Detect which cell encompasses the target text, then output its [x, y] center coordinate. 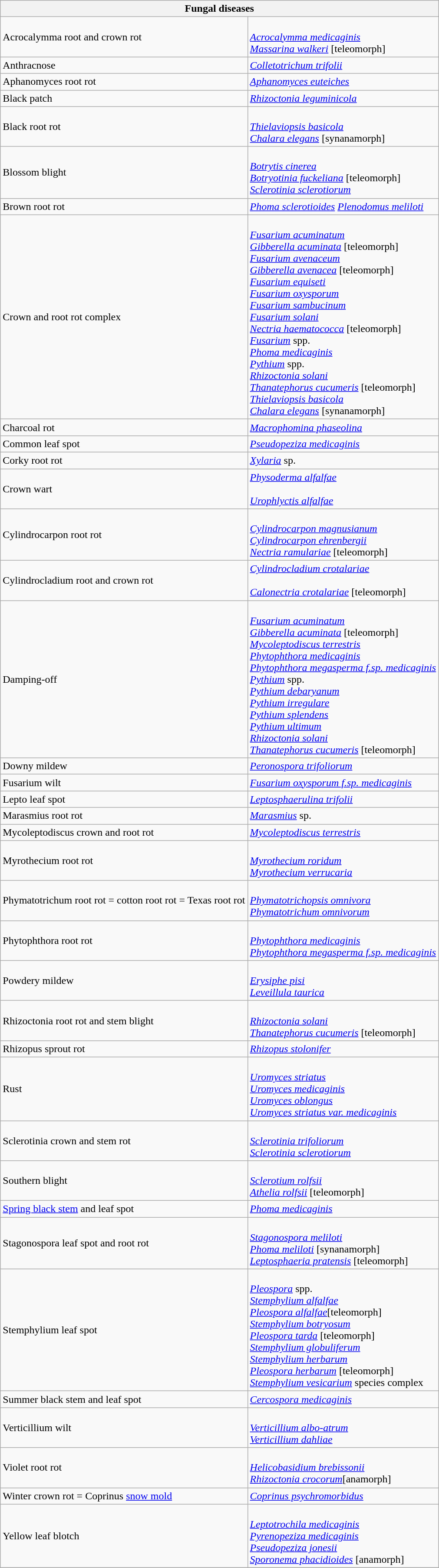
Sclerotium rolfsii Athelia rolfsii [teleomorph] [343, 1181]
Cercospora medicaginis [343, 1399]
Fungal diseases [220, 9]
Lepto leaf spot [124, 799]
Powdery mildew [124, 980]
Aphanomyces root rot [124, 82]
Acrocalymma medicaginis Massarina walkeri [teleomorph] [343, 37]
Marasmius root rot [124, 816]
Leptotrochila medicaginis Pyrenopeziza medicaginis Pseudopeziza jonesii Sporonema phacidioides [anamorph] [343, 1536]
Thielaviopsis basicola Chalara elegans [synanamorph] [343, 126]
Rhizopus stolonifer [343, 1049]
Cylindrocladium root and crown rot [124, 581]
Phytophthora root rot [124, 940]
Myrothecium root rot [124, 860]
Yellow leaf blotch [124, 1536]
Corky root rot [124, 460]
Helicobasidium brebissonii Rhizoctonia crocorum[anamorph] [343, 1468]
Uromyces striatus Uromyces medicaginis Uromyces oblongus Uromyces striatus var. medicaginis [343, 1089]
Physoderma alfalfae Urophlyctis alfalfae [343, 488]
Crown and root rot complex [124, 317]
Rust [124, 1089]
Myrothecium roridum Myrothecium verrucaria [343, 860]
Xylaria sp. [343, 460]
Phoma sclerotioides Plenodomus meliloti [343, 206]
Downy mildew [124, 766]
Charcoal rot [124, 427]
Mycoleptodiscus crown and root rot [124, 832]
Brown root rot [124, 206]
Coprinus psychromorbidus [343, 1496]
Blossom blight [124, 172]
Aphanomyces euteiches [343, 82]
Phoma medicaginis [343, 1209]
Fusarium oxysporum f.sp. medicaginis [343, 783]
Acrocalymma root and crown rot [124, 37]
Summer black stem and leaf spot [124, 1399]
Rhizoctonia leguminicola [343, 98]
Cylindrocarpon root rot [124, 535]
Marasmius sp. [343, 816]
Damping-off [124, 679]
Cylindrocladium crotalariaeCalonectria crotalariae [teleomorph] [343, 581]
Fusarium wilt [124, 783]
Pseudopeziza medicaginis [343, 444]
Sclerotinia crown and stem rot [124, 1140]
Colletotrichum trifolii [343, 65]
Black root rot [124, 126]
Rhizopus sprout rot [124, 1049]
Stagonospora meliloti Phoma meliloti [synanamorph] Leptosphaeria pratensis [teleomorph] [343, 1243]
Macrophomina phaseolina [343, 427]
Phymatotrichopsis omnivora Phymatotrichum omnivorum [343, 900]
Botrytis cinerea Botryotinia fuckeliana [teleomorph] Sclerotinia sclerotiorum [343, 172]
Erysiphe pisi Leveillula taurica [343, 980]
Stagonospora leaf spot and root rot [124, 1243]
Verticillium albo-atrum Verticillium dahliae [343, 1428]
Black patch [124, 98]
Phytophthora medicaginis Phytophthora megasperma f.sp. medicaginis [343, 940]
Peronospora trifoliorum [343, 766]
Spring black stem and leaf spot [124, 1209]
Rhizoctonia root rot and stem blight [124, 1020]
Crown wart [124, 488]
Leptosphaerulina trifolii [343, 799]
Southern blight [124, 1181]
Winter crown rot = Coprinus snow mold [124, 1496]
Anthracnose [124, 65]
Common leaf spot [124, 444]
Sclerotinia trifoliorum Sclerotinia sclerotiorum [343, 1140]
Verticillium wilt [124, 1428]
Stemphylium leaf spot [124, 1330]
Violet root rot [124, 1468]
Mycoleptodiscus terrestris [343, 832]
Cylindrocarpon magnusianum Cylindrocarpon ehrenbergii Nectria ramulariae [teleomorph] [343, 535]
Rhizoctonia solani Thanatephorus cucumeris [teleomorph] [343, 1020]
Phymatotrichum root rot = cotton root rot = Texas root rot [124, 900]
